Locate the cell with the specified text and output its [X, Y] center coordinate. 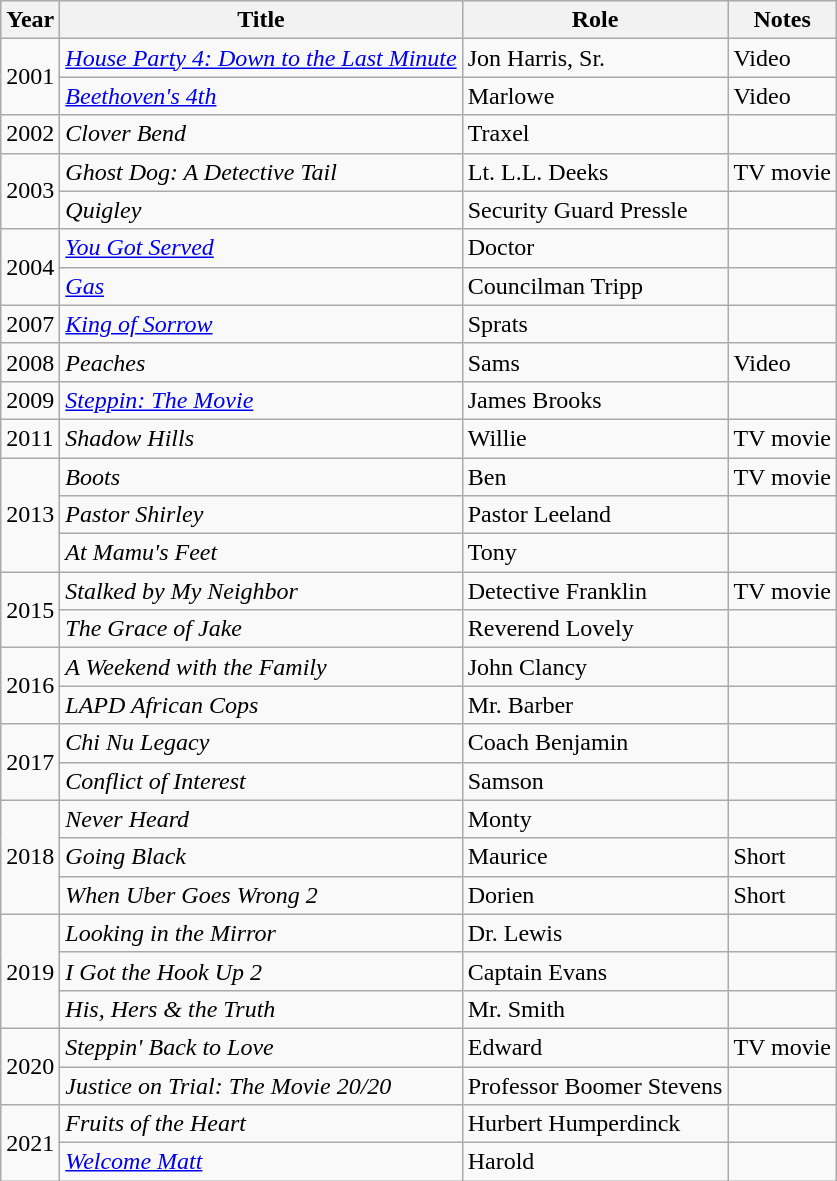
Captain Evans [595, 971]
2019 [30, 971]
Mr. Smith [595, 1009]
Beethoven's 4th [261, 96]
Looking in the Mirror [261, 933]
2018 [30, 857]
2016 [30, 686]
Clover Bend [261, 134]
Pastor Leeland [595, 515]
LAPD African Cops [261, 705]
Dr. Lewis [595, 933]
Quigley [261, 210]
Boots [261, 477]
Reverend Lovely [595, 629]
I Got the Hook Up 2 [261, 971]
Mr. Barber [595, 705]
Detective Franklin [595, 591]
Councilman Tripp [595, 286]
Edward [595, 1047]
Dorien [595, 895]
The Grace of Jake [261, 629]
Ghost Dog: A Detective Tail [261, 172]
Chi Nu Legacy [261, 743]
2001 [30, 77]
2002 [30, 134]
2013 [30, 515]
2015 [30, 610]
Pastor Shirley [261, 515]
Harold [595, 1162]
Going Black [261, 857]
At Mamu's Feet [261, 553]
Doctor [595, 248]
2004 [30, 267]
John Clancy [595, 667]
Security Guard Pressle [595, 210]
Title [261, 20]
Peaches [261, 362]
Tony [595, 553]
Coach Benjamin [595, 743]
Steppin: The Movie [261, 400]
Jon Harris, Sr. [595, 58]
House Party 4: Down to the Last Minute [261, 58]
Willie [595, 438]
You Got Served [261, 248]
Fruits of the Heart [261, 1124]
2020 [30, 1066]
2011 [30, 438]
2009 [30, 400]
Year [30, 20]
2007 [30, 324]
When Uber Goes Wrong 2 [261, 895]
Maurice [595, 857]
Ben [595, 477]
Hurbert Humperdinck [595, 1124]
Justice on Trial: The Movie 20/20 [261, 1085]
Conflict of Interest [261, 781]
His, Hers & the Truth [261, 1009]
2021 [30, 1143]
James Brooks [595, 400]
Professor Boomer Stevens [595, 1085]
Gas [261, 286]
Lt. L.L. Deeks [595, 172]
Monty [595, 819]
Steppin' Back to Love [261, 1047]
Samson [595, 781]
2017 [30, 762]
Sams [595, 362]
Shadow Hills [261, 438]
Never Heard [261, 819]
Notes [782, 20]
A Weekend with the Family [261, 667]
Traxel [595, 134]
Sprats [595, 324]
Marlowe [595, 96]
Welcome Matt [261, 1162]
Role [595, 20]
2008 [30, 362]
King of Sorrow [261, 324]
Stalked by My Neighbor [261, 591]
2003 [30, 191]
